From the cell containing the given text, extract its center point as [X, Y] coordinate. 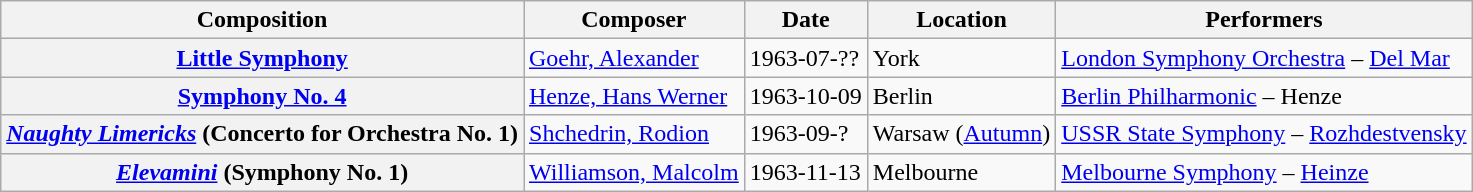
Henze, Hans Werner [634, 96]
1963-10-09 [806, 96]
Elevamini (Symphony No. 1) [262, 172]
Naughty Limericks (Concerto for Orchestra No. 1) [262, 134]
Williamson, Malcolm [634, 172]
York [961, 58]
Little Symphony [262, 58]
London Symphony Orchestra – Del Mar [1264, 58]
Date [806, 20]
Berlin [961, 96]
1963-09-? [806, 134]
Melbourne Symphony – Heinze [1264, 172]
1963-11-13 [806, 172]
Performers [1264, 20]
USSR State Symphony – Rozhdestvensky [1264, 134]
Warsaw (Autumn) [961, 134]
Berlin Philharmonic – Henze [1264, 96]
1963-07-?? [806, 58]
Melbourne [961, 172]
Shchedrin, Rodion [634, 134]
Symphony No. 4 [262, 96]
Location [961, 20]
Composition [262, 20]
Composer [634, 20]
Goehr, Alexander [634, 58]
